Pinpoint the cell where the given text exists, returning its [x, y] midpoint coordinate. 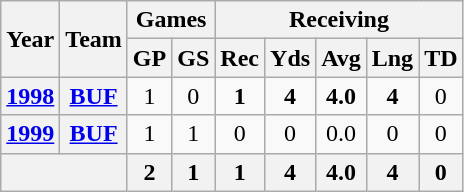
0.0 [342, 134]
1999 [30, 134]
Team [94, 39]
Receiving [339, 20]
Games [170, 20]
TD [441, 58]
Avg [342, 58]
Lng [392, 58]
GP [149, 58]
GS [194, 58]
1998 [30, 96]
Year [30, 39]
2 [149, 172]
Yds [290, 58]
Rec [240, 58]
